From the cell containing the given text, extract its center point as [x, y] coordinate. 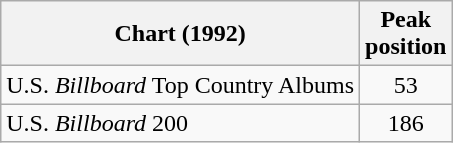
186 [406, 123]
53 [406, 85]
U.S. Billboard Top Country Albums [180, 85]
Chart (1992) [180, 34]
Peakposition [406, 34]
U.S. Billboard 200 [180, 123]
